Return the [x, y] coordinate for the center point of the cell that contains the specified text.  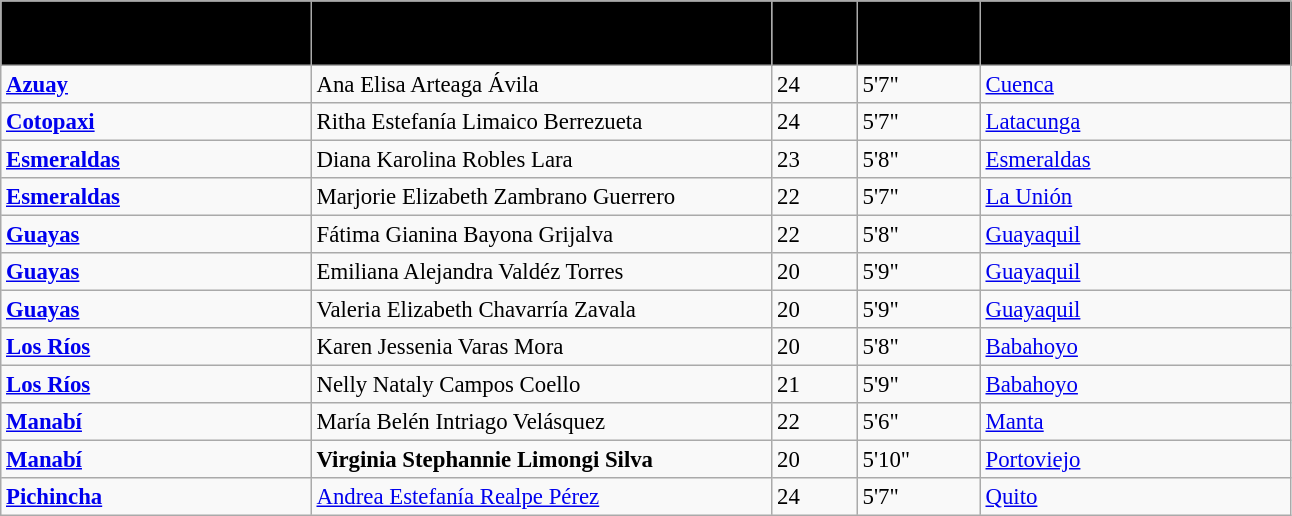
Fátima Gianina Bayona Grijalva [541, 234]
21 [815, 384]
Ritha Estefanía Limaico Berrezueta [541, 122]
Pichincha [156, 497]
La Unión [1135, 197]
Province [156, 33]
Hometown [1135, 33]
Virginia Stephannie Limongi Silva [541, 459]
Quito [1135, 497]
Valeria Elizabeth Chavarría Zavala [541, 309]
María Belén Intriago Velásquez [541, 422]
23 [815, 159]
Age [815, 33]
Portoviejo [1135, 459]
Nelly Nataly Campos Coello [541, 384]
Height (ft) [918, 33]
Emiliana Alejandra Valdéz Torres [541, 272]
Diana Karolina Robles Lara [541, 159]
5'6" [918, 422]
Latacunga [1135, 122]
Contestant [541, 33]
Andrea Estefanía Realpe Pérez [541, 497]
Karen Jessenia Varas Mora [541, 347]
Cotopaxi [156, 122]
5'10" [918, 459]
Cuenca [1135, 84]
Ana Elisa Arteaga Ávila [541, 84]
Azuay [156, 84]
Manta [1135, 422]
Marjorie Elizabeth Zambrano Guerrero [541, 197]
